Extract the (x, y) coordinate from the center of the cell holding the provided text.  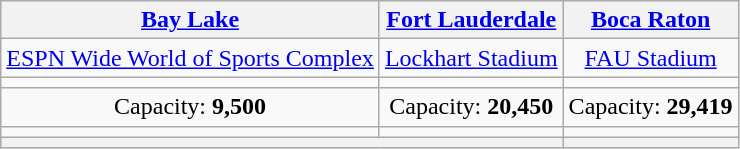
Capacity: 20,450 (471, 107)
Capacity: 29,419 (650, 107)
Bay Lake (190, 20)
ESPN Wide World of Sports Complex (190, 58)
Boca Raton (650, 20)
Fort Lauderdale (471, 20)
Capacity: 9,500 (190, 107)
FAU Stadium (650, 58)
Lockhart Stadium (471, 58)
